Identify which cell holds the provided text, then report its (x, y) central coordinate. 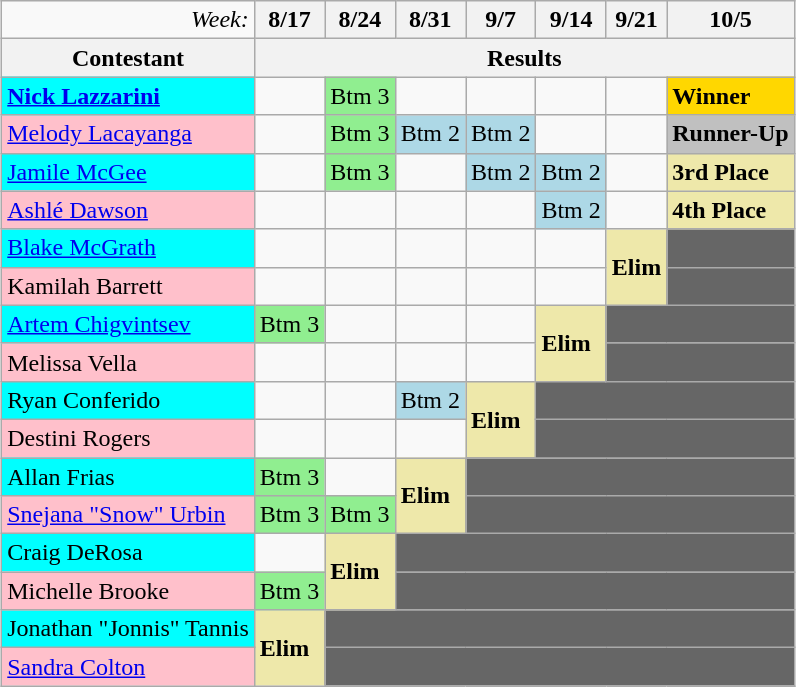
Ryan Conferido (128, 400)
9/7 (501, 20)
Allan Frias (128, 477)
Blake McGrath (128, 248)
Runner-Up (731, 134)
Week: (128, 20)
Jonathan "Jonnis" Tannis (128, 629)
Michelle Brooke (128, 591)
Sandra Colton (128, 667)
Snejana "Snow" Urbin (128, 515)
9/21 (636, 20)
Results (524, 58)
Destini Rogers (128, 438)
Melissa Vella (128, 362)
Jamile McGee (128, 172)
Melody Lacayanga (128, 134)
3rd Place (731, 172)
Contestant (128, 58)
Artem Chigvintsev (128, 324)
4th Place (731, 210)
Ashlé Dawson (128, 210)
8/17 (289, 20)
Nick Lazzarini (128, 96)
8/31 (430, 20)
8/24 (360, 20)
Craig DeRosa (128, 553)
Kamilah Barrett (128, 286)
Winner (731, 96)
9/14 (571, 20)
10/5 (731, 20)
